Provide the (x, y) coordinate of the cell's center where the given text is located.  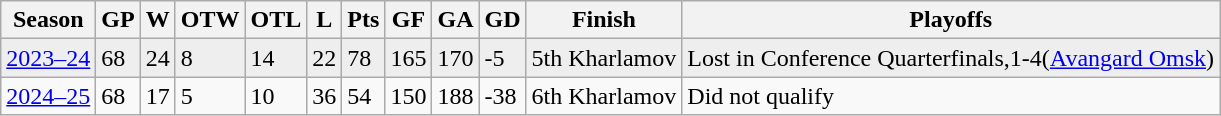
78 (364, 58)
36 (324, 96)
54 (364, 96)
GF (408, 20)
Lost in Conference Quarterfinals,1-4(Avangard Omsk) (951, 58)
Playoffs (951, 20)
GD (502, 20)
165 (408, 58)
6th Kharlamov (604, 96)
-5 (502, 58)
Did not qualify (951, 96)
8 (210, 58)
GA (456, 20)
17 (158, 96)
-38 (502, 96)
14 (276, 58)
5th Kharlamov (604, 58)
OTL (276, 20)
188 (456, 96)
Finish (604, 20)
5 (210, 96)
170 (456, 58)
10 (276, 96)
GP (118, 20)
L (324, 20)
150 (408, 96)
2024–25 (48, 96)
OTW (210, 20)
Pts (364, 20)
W (158, 20)
2023–24 (48, 58)
22 (324, 58)
24 (158, 58)
Season (48, 20)
